Return the [x, y] coordinate for the center point of the cell that contains the specified text.  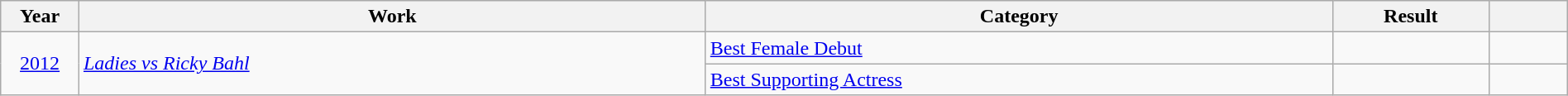
Ladies vs Ricky Bahl [392, 64]
Best Female Debut [1019, 48]
Category [1019, 17]
Year [40, 17]
Result [1411, 17]
Work [392, 17]
2012 [40, 64]
Best Supporting Actress [1019, 79]
